Capture the cell that displays the provided text and extract its [x, y] central coordinate. 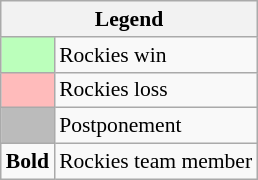
Rockies loss [156, 90]
Postponement [156, 126]
Legend [129, 19]
Rockies team member [156, 162]
Bold [28, 162]
Rockies win [156, 55]
